Identify which cell holds the provided text, then report its (X, Y) central coordinate. 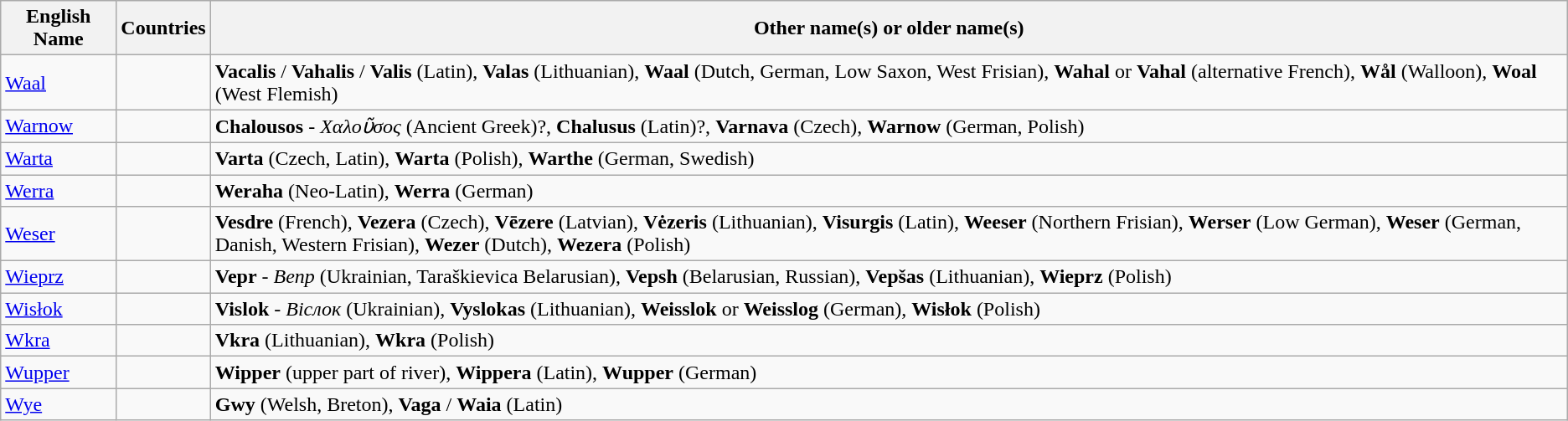
Wieprz (59, 277)
Vkra (Lithuanian), Wkra (Polish) (889, 341)
Varta (Czech, Latin), Warta (Polish), Warthe (German, Swedish) (889, 158)
Chalousos - Χαλοῦσος (Ancient Greek)?, Chalusus (Latin)?, Varnava (Czech), Warnow (German, Polish) (889, 126)
Wkra (59, 341)
Warta (59, 158)
Werra (59, 190)
Wisłok (59, 309)
Vepr - Вепр (Ukrainian, Taraškievica Belarusian), Vepsh (Belarusian, Russian), Vepšas (Lithuanian), Wieprz (Polish) (889, 277)
Gwy (Welsh, Breton), Vaga / Waia (Latin) (889, 404)
Warnow (59, 126)
Weser (59, 234)
Other name(s) or older name(s) (889, 28)
Wye (59, 404)
Vislok - Віслок (Ukrainian), Vyslokas (Lithuanian), Weisslok or Weisslog (German), Wisłok (Polish) (889, 309)
English Name (59, 28)
Wipper (upper part of river), Wippera (Latin), Wupper (German) (889, 372)
Countries (163, 28)
Wupper (59, 372)
Weraha (Neo-Latin), Werra (German) (889, 190)
Waal (59, 82)
